Output the [x, y] coordinate of the center of the cell containing the given text.  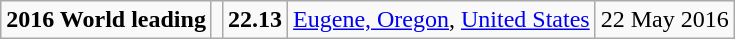
2016 World leading [106, 20]
Eugene, Oregon, United States [442, 20]
22.13 [254, 20]
22 May 2016 [664, 20]
